Return the [x, y] coordinate for the center point of the cell that contains the specified text.  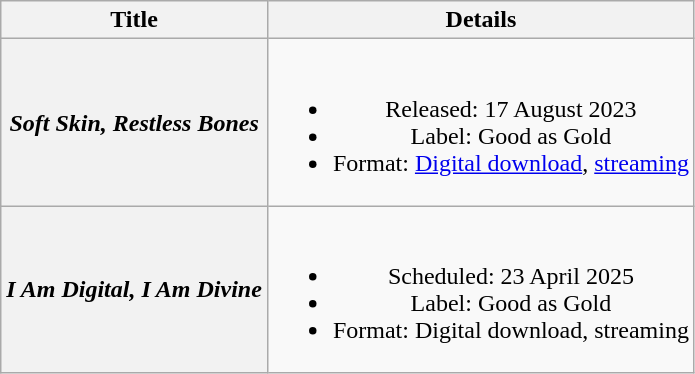
Title [134, 20]
Details [480, 20]
Released: 17 August 2023Label: Good as GoldFormat: Digital download, streaming [480, 122]
I Am Digital, I Am Divine [134, 290]
Soft Skin, Restless Bones [134, 122]
Scheduled: 23 April 2025Label: Good as GoldFormat: Digital download, streaming [480, 290]
